From the cell containing the given text, extract its center point as (X, Y) coordinate. 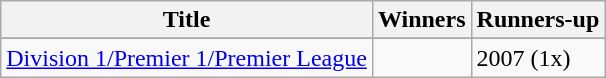
Runners-up (538, 20)
Winners (422, 20)
2007 (1x) (538, 58)
Title (187, 20)
Division 1/Premier 1/Premier League (187, 58)
